Scan for the cell matching the given text and deliver its (X, Y) coordinate at center. 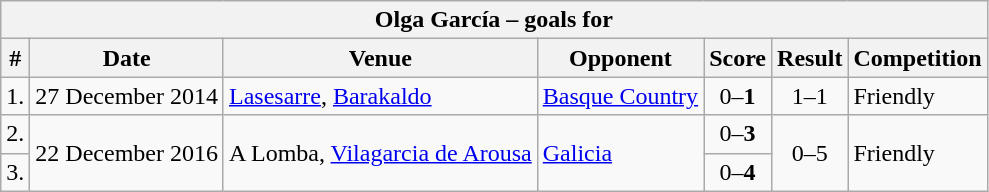
Score (738, 58)
22 December 2016 (127, 153)
Venue (380, 58)
Result (810, 58)
1. (16, 96)
0–5 (810, 153)
0–1 (738, 96)
# (16, 58)
Galicia (620, 153)
Competition (918, 58)
Opponent (620, 58)
1–1 (810, 96)
0–4 (738, 172)
Date (127, 58)
3. (16, 172)
Basque Country (620, 96)
A Lomba, Vilagarcia de Arousa (380, 153)
27 December 2014 (127, 96)
2. (16, 134)
Olga García – goals for (494, 20)
Lasesarre, Barakaldo (380, 96)
0–3 (738, 134)
